Capture the cell that displays the provided text and extract its (X, Y) central coordinate. 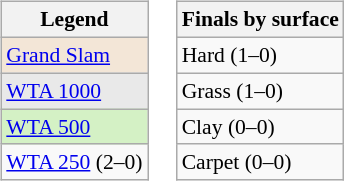
WTA 500 (74, 127)
WTA 250 (2–0) (74, 162)
Carpet (0–0) (260, 162)
Hard (1–0) (260, 55)
Grass (1–0) (260, 91)
Legend (74, 20)
WTA 1000 (74, 91)
Finals by surface (260, 20)
Grand Slam (74, 55)
Clay (0–0) (260, 127)
